Scan for the cell matching the given text and deliver its (X, Y) coordinate at center. 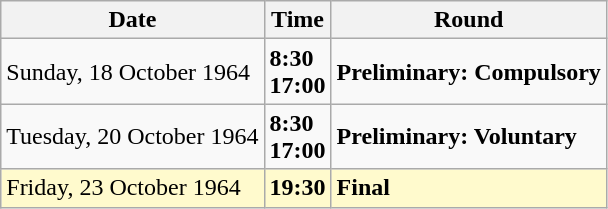
Preliminary: Compulsory (468, 72)
Preliminary: Voluntary (468, 136)
Sunday, 18 October 1964 (132, 72)
Final (468, 188)
Tuesday, 20 October 1964 (132, 136)
Time (298, 20)
19:30 (298, 188)
Date (132, 20)
Friday, 23 October 1964 (132, 188)
Round (468, 20)
